Find where the given text appears and provide that cell's center as [x, y] coordinate. 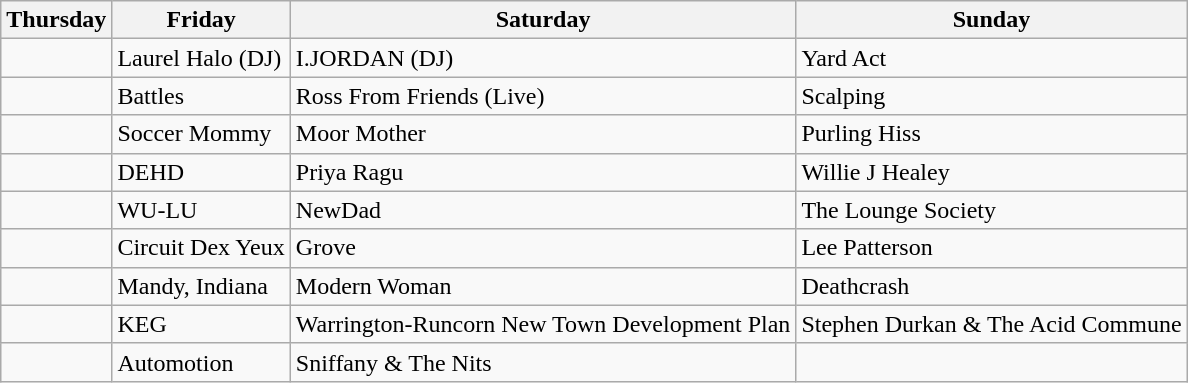
Priya Ragu [543, 172]
Circuit Dex Yeux [201, 248]
Saturday [543, 20]
Yard Act [992, 58]
Willie J Healey [992, 172]
Laurel Halo (DJ) [201, 58]
Deathcrash [992, 286]
DEHD [201, 172]
Friday [201, 20]
WU-LU [201, 210]
Grove [543, 248]
Modern Woman [543, 286]
Sunday [992, 20]
The Lounge Society [992, 210]
NewDad [543, 210]
Stephen Durkan & The Acid Commune [992, 324]
Purling Hiss [992, 134]
Scalping [992, 96]
Soccer Mommy [201, 134]
Warrington-Runcorn New Town Development Plan [543, 324]
Moor Mother [543, 134]
Battles [201, 96]
Mandy, Indiana [201, 286]
KEG [201, 324]
I.JORDAN (DJ) [543, 58]
Thursday [56, 20]
Automotion [201, 362]
Sniffany & The Nits [543, 362]
Ross From Friends (Live) [543, 96]
Lee Patterson [992, 248]
